Identify which cell holds the provided text, then report its (X, Y) central coordinate. 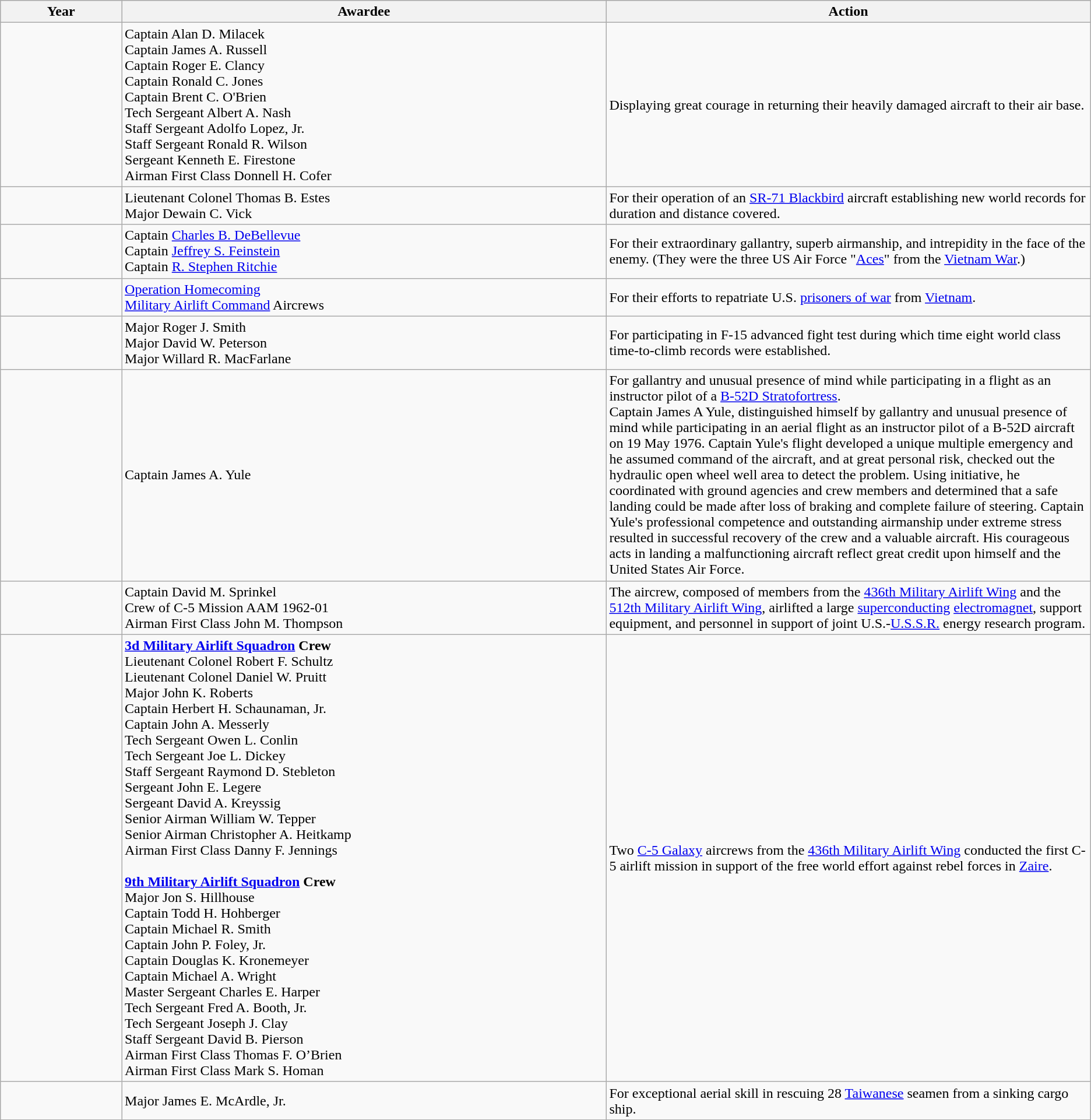
For participating in F-15 advanced fight test during which time eight world class time-to-climb records were established. (849, 343)
For their efforts to repatriate U.S. prisoners of war from Vietnam. (849, 297)
Captain Charles B. DeBellevueCaptain Jeffrey S. FeinsteinCaptain R. Stephen Ritchie (364, 251)
Captain James A. Yule (364, 475)
Action (849, 12)
Operation Homecoming Military Airlift Command Aircrews (364, 297)
For exceptional aerial skill in rescuing 28 Taiwanese seamen from a sinking cargo ship. (849, 1101)
Year (61, 12)
Captain David M. SprinkelCrew of C-5 Mission AAM 1962-01Airman First Class John M. Thompson (364, 608)
For their operation of an SR-71 Blackbird aircraft establishing new world records for duration and distance covered. (849, 205)
Awardee (364, 12)
Lieutenant Colonel Thomas B. EstesMajor Dewain C. Vick (364, 205)
Major James E. McArdle, Jr. (364, 1101)
Major Roger J. SmithMajor David W. PetersonMajor Willard R. MacFarlane (364, 343)
Displaying great courage in returning their heavily damaged aircraft to their air base. (849, 105)
